From the cell containing the given text, extract its center point as [x, y] coordinate. 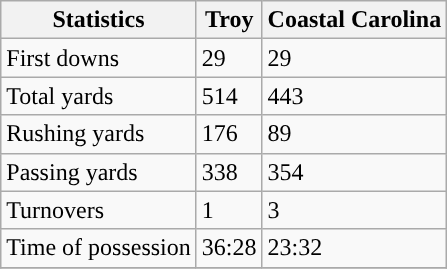
Coastal Carolina [354, 20]
3 [354, 210]
Total yards [99, 96]
36:28 [229, 248]
Statistics [99, 20]
Turnovers [99, 210]
1 [229, 210]
Rushing yards [99, 134]
443 [354, 96]
Troy [229, 20]
Passing yards [99, 172]
89 [354, 134]
23:32 [354, 248]
338 [229, 172]
514 [229, 96]
First downs [99, 58]
354 [354, 172]
Time of possession [99, 248]
176 [229, 134]
